Output the [X, Y] coordinate of the center of the cell containing the given text.  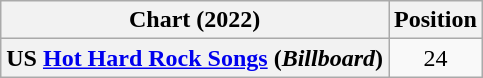
Position [436, 20]
US Hot Hard Rock Songs (Billboard) [195, 58]
Chart (2022) [195, 20]
24 [436, 58]
